Scan for the cell matching the given text and deliver its [x, y] coordinate at center. 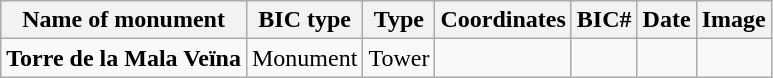
Tower [399, 58]
Torre de la Mala Veïna [124, 58]
Type [399, 20]
Name of monument [124, 20]
Date [666, 20]
Monument [304, 58]
Image [734, 20]
BIC# [604, 20]
Coordinates [503, 20]
BIC type [304, 20]
